Output the (x, y) coordinate of the center of the cell containing the given text.  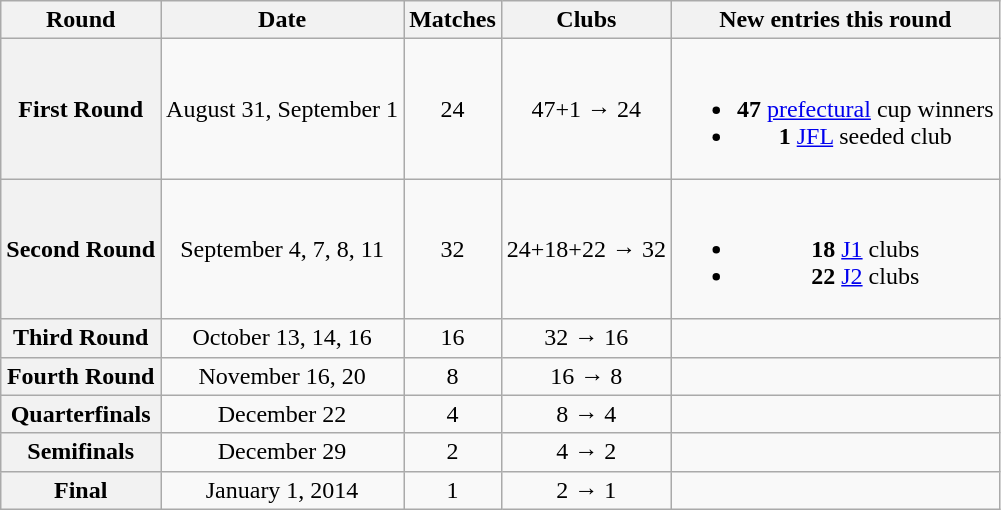
47+1 → 24 (586, 109)
September 4, 7, 8, 11 (282, 249)
Date (282, 20)
8 (453, 376)
Clubs (586, 20)
2 (453, 452)
24 (453, 109)
Final (81, 490)
32 → 16 (586, 338)
Fourth Round (81, 376)
October 13, 14, 16 (282, 338)
January 1, 2014 (282, 490)
November 16, 20 (282, 376)
8 → 4 (586, 414)
August 31, September 1 (282, 109)
Quarterfinals (81, 414)
Semifinals (81, 452)
32 (453, 249)
1 (453, 490)
4 (453, 414)
18 J1 clubs22 J2 clubs (835, 249)
December 29 (282, 452)
47 prefectural cup winners1 JFL seeded club (835, 109)
2 → 1 (586, 490)
First Round (81, 109)
16 (453, 338)
16 → 8 (586, 376)
24+18+22 → 32 (586, 249)
New entries this round (835, 20)
Matches (453, 20)
4 → 2 (586, 452)
December 22 (282, 414)
Second Round (81, 249)
Round (81, 20)
Third Round (81, 338)
